Search for the cell housing the specified text and yield its [X, Y] center coordinate. 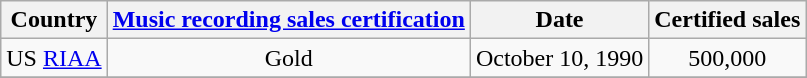
Gold [288, 58]
October 10, 1990 [559, 58]
Certified sales [728, 20]
500,000 [728, 58]
Date [559, 20]
Country [54, 20]
US RIAA [54, 58]
Music recording sales certification [288, 20]
